Scan for the cell matching the given text and deliver its (X, Y) coordinate at center. 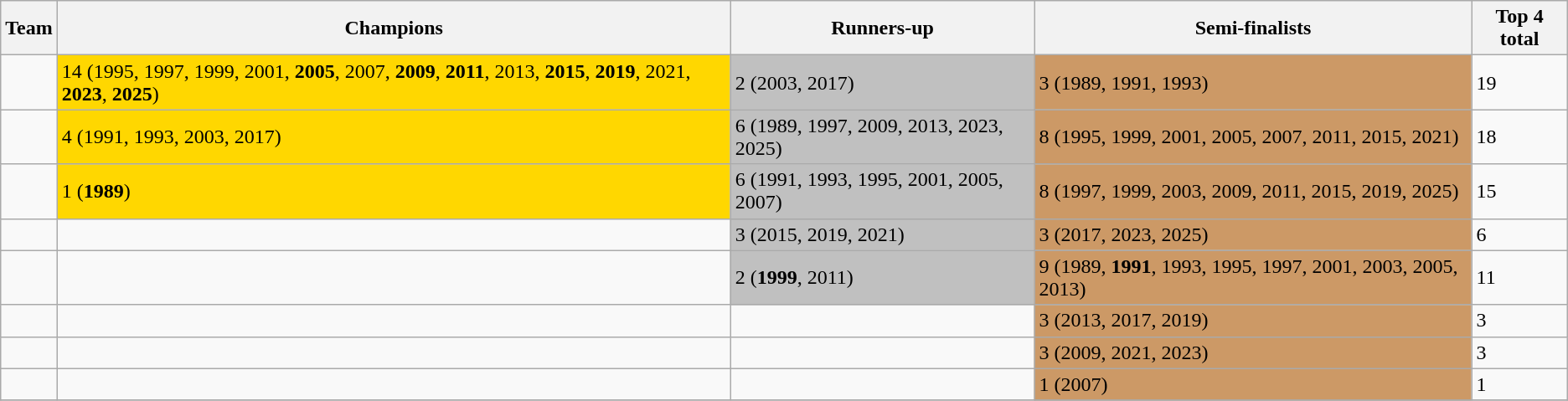
Semi-finalists (1253, 28)
3 (2015, 2019, 2021) (883, 234)
15 (1519, 191)
6 (1519, 234)
Runners-up (883, 28)
18 (1519, 137)
3 (1989, 1991, 1993) (1253, 82)
11 (1519, 278)
9 (1989, 1991, 1993, 1995, 1997, 2001, 2003, 2005, 2013) (1253, 278)
3 (2009, 2021, 2023) (1253, 352)
2 (1999, 2011) (883, 278)
8 (1997, 1999, 2003, 2009, 2011, 2015, 2019, 2025) (1253, 191)
6 (1991, 1993, 1995, 2001, 2005, 2007) (883, 191)
14 (1995, 1997, 1999, 2001, 2005, 2007, 2009, 2011, 2013, 2015, 2019, 2021, 2023, 2025) (394, 82)
Champions (394, 28)
4 (1991, 1993, 2003, 2017) (394, 137)
19 (1519, 82)
1 (1519, 384)
Team (29, 28)
3 (2013, 2017, 2019) (1253, 321)
1 (2007) (1253, 384)
1 (1989) (394, 191)
2 (2003, 2017) (883, 82)
8 (1995, 1999, 2001, 2005, 2007, 2011, 2015, 2021) (1253, 137)
3 (2017, 2023, 2025) (1253, 234)
6 (1989, 1997, 2009, 2013, 2023, 2025) (883, 137)
Top 4 total (1519, 28)
